From the cell containing the given text, extract its center point as [X, Y] coordinate. 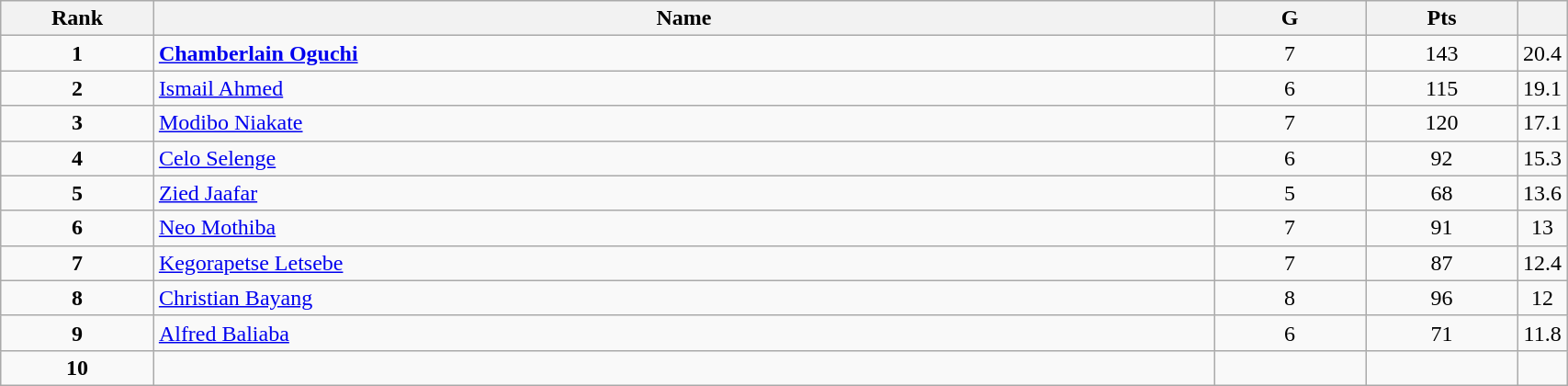
Rank [77, 18]
G [1290, 18]
4 [77, 158]
Pts [1442, 18]
13.6 [1543, 193]
87 [1442, 263]
Chamberlain Oguchi [683, 53]
Zied Jaafar [683, 193]
Alfred Baliaba [683, 333]
2 [77, 88]
20.4 [1543, 53]
Ismail Ahmed [683, 88]
96 [1442, 298]
68 [1442, 193]
19.1 [1543, 88]
13 [1543, 228]
9 [77, 333]
Christian Bayang [683, 298]
Celo Selenge [683, 158]
11.8 [1543, 333]
71 [1442, 333]
Neo Mothiba [683, 228]
Kegorapetse Letsebe [683, 263]
10 [77, 368]
17.1 [1543, 123]
12 [1543, 298]
143 [1442, 53]
1 [77, 53]
Modibo Niakate [683, 123]
12.4 [1543, 263]
92 [1442, 158]
3 [77, 123]
115 [1442, 88]
15.3 [1543, 158]
91 [1442, 228]
Name [683, 18]
120 [1442, 123]
